From the cell containing the given text, extract its center point as [x, y] coordinate. 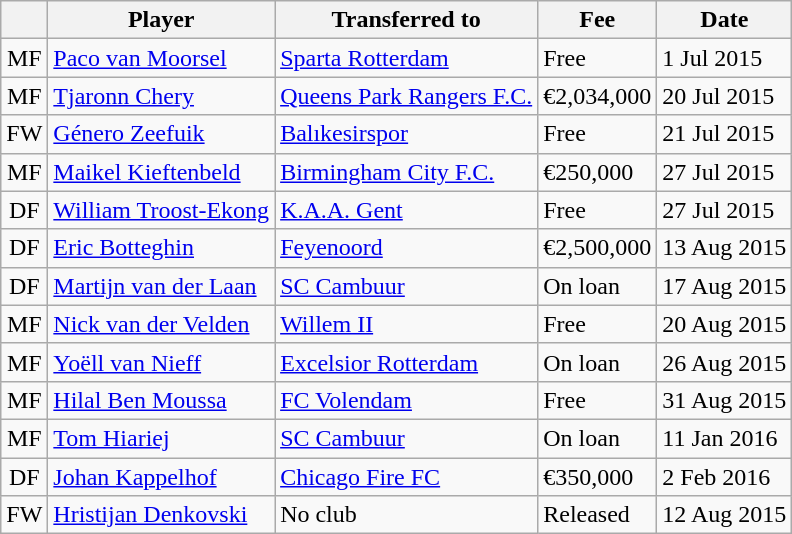
21 Jul 2015 [724, 134]
€2,034,000 [598, 96]
Transferred to [406, 20]
17 Aug 2015 [724, 286]
Maikel Kieftenbeld [162, 172]
1 Jul 2015 [724, 58]
Tom Hiariej [162, 438]
No club [406, 515]
Johan Kappelhof [162, 477]
26 Aug 2015 [724, 362]
12 Aug 2015 [724, 515]
€250,000 [598, 172]
Balıkesirspor [406, 134]
Sparta Rotterdam [406, 58]
Género Zeefuik [162, 134]
Hilal Ben Moussa [162, 400]
Tjaronn Chery [162, 96]
Hristijan Denkovski [162, 515]
Fee [598, 20]
31 Aug 2015 [724, 400]
Date [724, 20]
Paco van Moorsel [162, 58]
11 Jan 2016 [724, 438]
20 Jul 2015 [724, 96]
€2,500,000 [598, 248]
Chicago Fire FC [406, 477]
Willem II [406, 324]
Nick van der Velden [162, 324]
Birmingham City F.C. [406, 172]
13 Aug 2015 [724, 248]
Eric Botteghin [162, 248]
Player [162, 20]
Queens Park Rangers F.C. [406, 96]
2 Feb 2016 [724, 477]
Excelsior Rotterdam [406, 362]
FC Volendam [406, 400]
K.A.A. Gent [406, 210]
William Troost-Ekong [162, 210]
Released [598, 515]
Feyenoord [406, 248]
20 Aug 2015 [724, 324]
Martijn van der Laan [162, 286]
Yoëll van Nieff [162, 362]
€350,000 [598, 477]
